Pinpoint the cell where the given text exists, returning its [X, Y] midpoint coordinate. 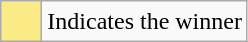
Indicates the winner [145, 22]
